Search for the cell housing the specified text and yield its (X, Y) center coordinate. 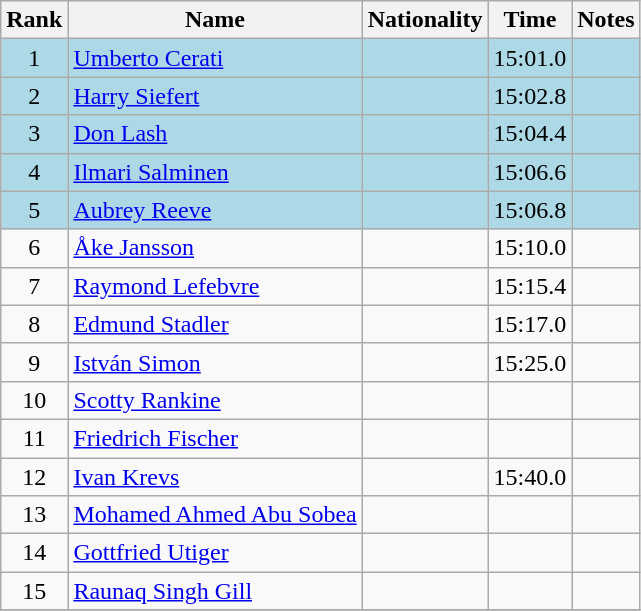
15 (34, 591)
14 (34, 553)
15:06.8 (530, 210)
Don Lash (215, 134)
2 (34, 96)
Ivan Krevs (215, 477)
6 (34, 248)
Raymond Lefebvre (215, 286)
Åke Jansson (215, 248)
4 (34, 172)
12 (34, 477)
15:06.6 (530, 172)
13 (34, 515)
11 (34, 438)
Aubrey Reeve (215, 210)
Ilmari Salminen (215, 172)
8 (34, 324)
7 (34, 286)
15:02.8 (530, 96)
Harry Siefert (215, 96)
Raunaq Singh Gill (215, 591)
1 (34, 58)
István Simon (215, 362)
Umberto Cerati (215, 58)
15:04.4 (530, 134)
Gottfried Utiger (215, 553)
Time (530, 20)
3 (34, 134)
10 (34, 400)
Friedrich Fischer (215, 438)
Name (215, 20)
5 (34, 210)
15:40.0 (530, 477)
15:10.0 (530, 248)
Scotty Rankine (215, 400)
Rank (34, 20)
9 (34, 362)
15:17.0 (530, 324)
15:15.4 (530, 286)
Mohamed Ahmed Abu Sobea (215, 515)
Notes (606, 20)
15:25.0 (530, 362)
15:01.0 (530, 58)
Nationality (425, 20)
Edmund Stadler (215, 324)
